Search for the cell housing the specified text and yield its (X, Y) center coordinate. 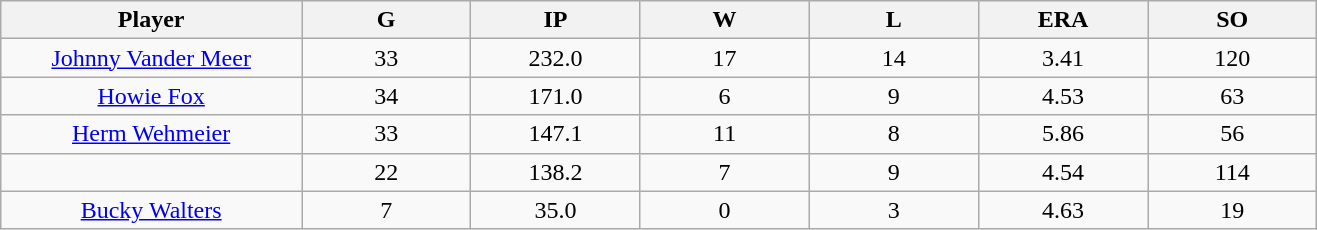
34 (386, 96)
ERA (1062, 20)
G (386, 20)
3 (894, 210)
Player (152, 20)
IP (556, 20)
Johnny Vander Meer (152, 58)
0 (724, 210)
6 (724, 96)
35.0 (556, 210)
3.41 (1062, 58)
SO (1232, 20)
17 (724, 58)
138.2 (556, 172)
Herm Wehmeier (152, 134)
22 (386, 172)
Bucky Walters (152, 210)
4.54 (1062, 172)
4.53 (1062, 96)
171.0 (556, 96)
147.1 (556, 134)
5.86 (1062, 134)
120 (1232, 58)
114 (1232, 172)
4.63 (1062, 210)
19 (1232, 210)
W (724, 20)
63 (1232, 96)
Howie Fox (152, 96)
8 (894, 134)
L (894, 20)
232.0 (556, 58)
11 (724, 134)
14 (894, 58)
56 (1232, 134)
